Pinpoint the cell where the given text exists, returning its [x, y] midpoint coordinate. 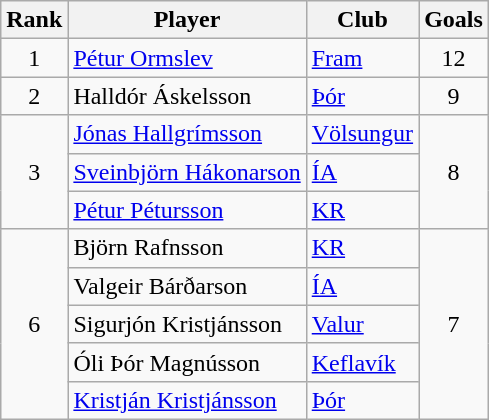
Jónas Hallgrímsson [187, 134]
Björn Rafnsson [187, 248]
2 [34, 96]
Völsungur [362, 134]
Pétur Ormslev [187, 58]
6 [34, 324]
Pétur Pétursson [187, 210]
1 [34, 58]
8 [454, 172]
Goals [454, 20]
Kristján Kristjánsson [187, 400]
3 [34, 172]
Valgeir Bárðarson [187, 286]
Rank [34, 20]
Player [187, 20]
Sigurjón Kristjánsson [187, 324]
9 [454, 96]
Keflavík [362, 362]
12 [454, 58]
Óli Þór Magnússon [187, 362]
Sveinbjörn Hákonarson [187, 172]
Fram [362, 58]
Valur [362, 324]
Club [362, 20]
Halldór Áskelsson [187, 96]
7 [454, 324]
